Determine the (x, y) coordinate at the center of the cell enclosing the given text.  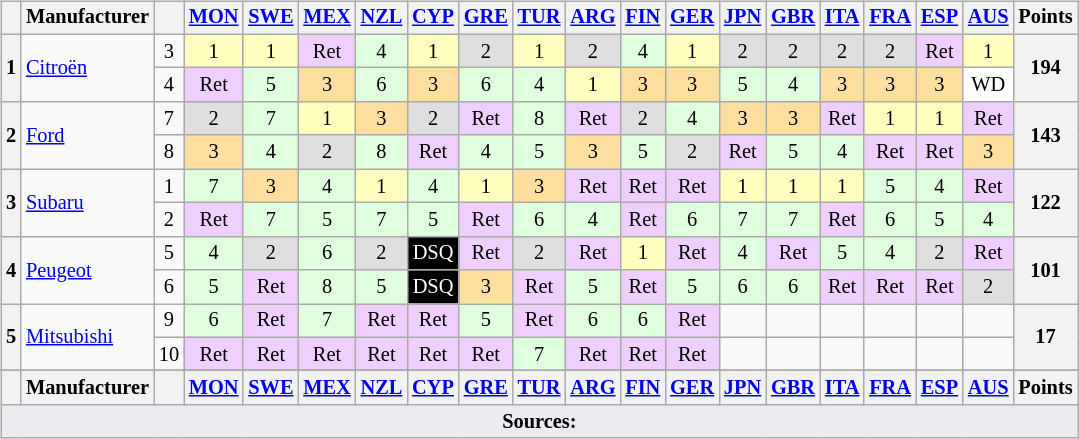
Citroën (88, 68)
Subaru (88, 202)
Sources: (539, 422)
101 (1045, 270)
WD (988, 85)
194 (1045, 68)
Ford (88, 136)
10 (169, 354)
143 (1045, 136)
17 (1045, 338)
122 (1045, 202)
Peugeot (88, 270)
Mitsubishi (88, 338)
9 (169, 321)
